Scan for the cell matching the given text and deliver its (X, Y) coordinate at center. 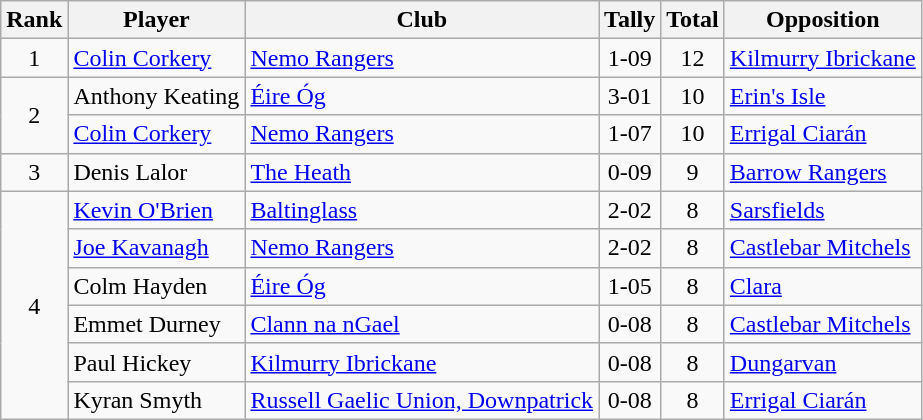
Emmet Durney (156, 324)
Joe Kavanagh (156, 248)
The Heath (422, 172)
Opposition (822, 20)
Sarsfields (822, 210)
Rank (34, 20)
Denis Lalor (156, 172)
Tally (630, 20)
Colm Hayden (156, 286)
3-01 (630, 96)
1-09 (630, 58)
1-07 (630, 134)
Anthony Keating (156, 96)
Erin's Isle (822, 96)
4 (34, 305)
Baltinglass (422, 210)
Paul Hickey (156, 362)
Clara (822, 286)
Kyran Smyth (156, 400)
Clann na nGael (422, 324)
0-09 (630, 172)
Total (693, 20)
Barrow Rangers (822, 172)
Dungarvan (822, 362)
Player (156, 20)
12 (693, 58)
Russell Gaelic Union, Downpatrick (422, 400)
9 (693, 172)
1 (34, 58)
Club (422, 20)
1-05 (630, 286)
Kevin O'Brien (156, 210)
3 (34, 172)
2 (34, 115)
